From the cell containing the given text, extract its center point as [X, Y] coordinate. 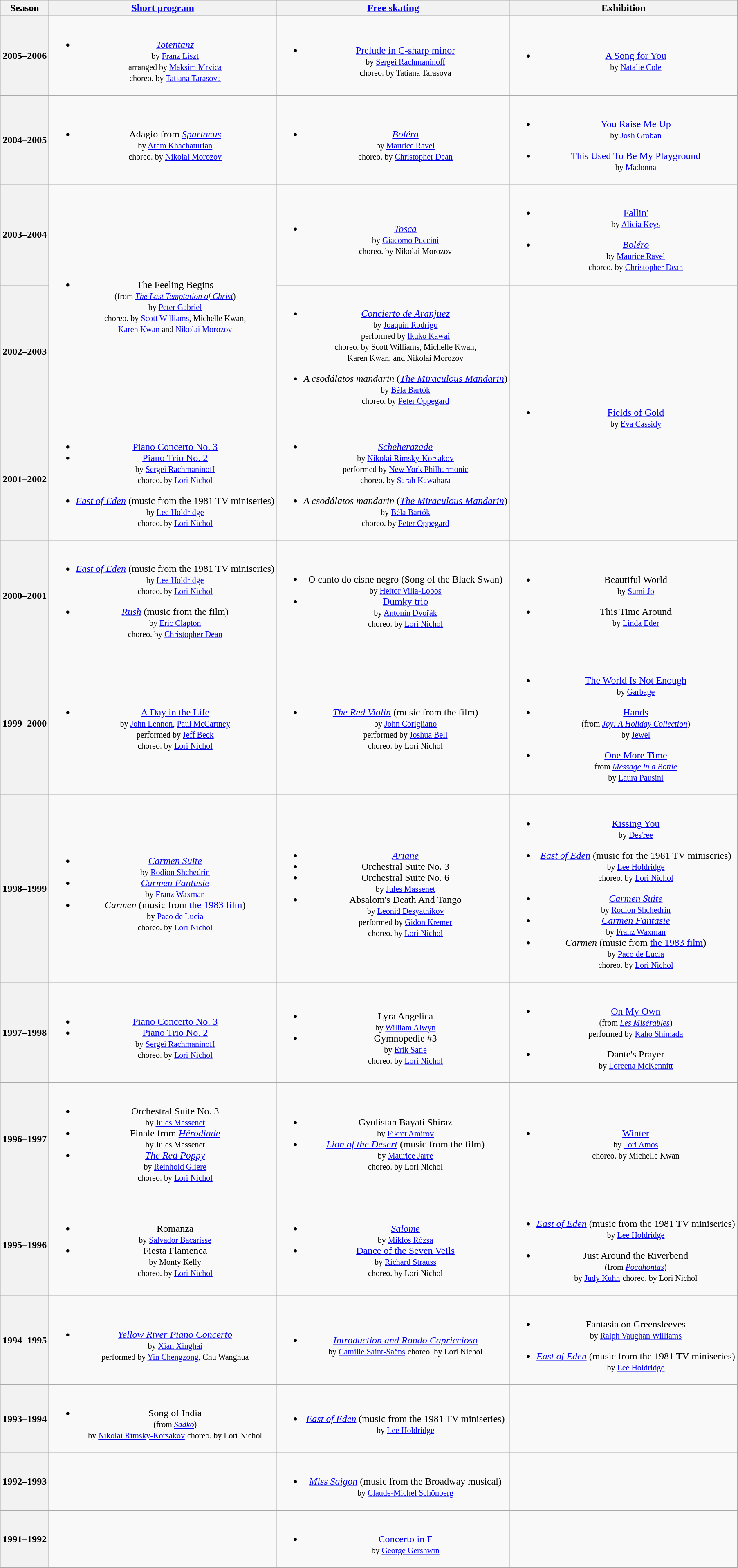
The World Is Not Enoughby GarbageHands(from Joy: A Holiday Collection)by JewelOne More Time from Message in a Bottleby Laura Pausini [624, 723]
Free skating [393, 8]
Toscaby Giacomo Puccinichoreo. by Nikolai Morozov [393, 235]
Totentanzby Franz Lisztarranged by Maksim Mrvicachoreo. by Tatiana Tarasova [163, 56]
East of Eden (music from the 1981 TV miniseries)by Lee Holdridge [393, 1419]
Season [25, 8]
1999–2000 [25, 723]
Lyra Angelicaby William AlwynGymnopedie #3 by Erik Satiechoreo. by Lori Nichol [393, 1033]
A Day in the Lifeby John Lennon, Paul McCartneyperformed by Jeff Beckchoreo. by Lori Nichol [163, 723]
2000–2001 [25, 596]
Short program [163, 8]
2002–2003 [25, 351]
Miss Saigon (music from the Broadway musical)by Claude-Michel Schönberg [393, 1482]
You Raise Me Upby Josh GrobanThis Used To Be My Playgroundby Madonna [624, 140]
2005–2006 [25, 56]
1998–1999 [25, 889]
Orchestral Suite No. 3by Jules MassenetFinale from Hérodiadeby Jules MassenetThe Red Poppyby Reinhold Glierechoreo. by Lori Nichol [163, 1139]
Yellow River Piano Concertoby Xian Xinghaiperformed by Yin Chengzong, Chu Wanghua [163, 1340]
Piano Concerto No. 3Piano Trio No. 2by Sergei Rachmaninoffchoreo. by Lori Nichol [163, 1033]
East of Eden (music from the 1981 TV miniseries)by Lee HoldridgeJust Around the Riverbend(from Pocahontas)by Judy Kuhn choreo. by Lori Nichol [624, 1245]
Winterby Tori Amoschoreo. by Michelle Kwan [624, 1139]
1991–1992 [25, 1539]
Fantasia on Greensleevesby Ralph Vaughan WilliamsEast of Eden (music from the 1981 TV miniseries)by Lee Holdridge [624, 1340]
Song of India(from Sadko)by Nikolai Rimsky-Korsakov choreo. by Lori Nichol [163, 1419]
Beautiful Worldby Sumi JoThis Time Aroundby Linda Eder [624, 596]
1996–1997 [25, 1139]
Carmen Suiteby Rodion ShchedrinCarmen Fantasieby Franz WaxmanCarmen (music from the 1983 film)by Paco de Luciachoreo. by Lori Nichol [163, 889]
The Feeling Begins(from The Last Temptation of Christ)by Peter Gabrielchoreo. by Scott Williams, Michelle Kwan,Karen Kwan and Nikolai Morozov [163, 301]
The Red Violin (music from the film)by John Coriglianoperformed by Joshua Bellchoreo. by Lori Nichol [393, 723]
Gyulistan Bayati Shirazby Fikret AmirovLion of the Desert (music from the film)by Maurice Jarrechoreo. by Lori Nichol [393, 1139]
O canto do cisne negro (Song of the Black Swan) by Heitor Villa-LobosDumky trioby Antonín Dvořákchoreo. by Lori Nichol [393, 596]
2003–2004 [25, 235]
1993–1994 [25, 1419]
Fallin'by Alicia KeysBoléroby Maurice Ravelchoreo. by Christopher Dean [624, 235]
Romanzaby Salvador BacarisseFiesta Flamencaby Monty Kellychoreo. by Lori Nichol [163, 1245]
1992–1993 [25, 1482]
A Song for You by Natalie Cole [624, 56]
1997–1998 [25, 1033]
Introduction and Rondo Capricciosoby Camille Saint-Saëns choreo. by Lori Nichol [393, 1340]
Adagio from Spartacusby Aram Khachaturianchoreo. by Nikolai Morozov [163, 140]
Fields of Goldby Eva Cassidy [624, 412]
1995–1996 [25, 1245]
Prelude in C-sharp minor by Sergei Rachmaninoffchoreo. by Tatiana Tarasova [393, 56]
On My Own (from Les Misérables) performed by Kaho ShimadaDante's Prayerby Loreena McKennitt [624, 1033]
Concerto in Fby George Gershwin [393, 1539]
Boléroby Maurice Ravelchoreo. by Christopher Dean [393, 140]
Exhibition [624, 8]
1994–1995 [25, 1340]
Salomeby Miklós RózsaDance of the Seven Veilsby Richard Strausschoreo. by Lori Nichol [393, 1245]
2004–2005 [25, 140]
2001–2002 [25, 479]
